Extract the [X, Y] coordinate from the center of the cell holding the provided text.  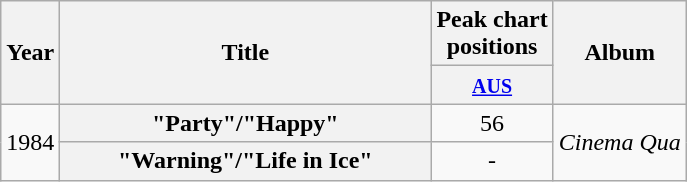
- [492, 161]
Album [620, 52]
Peak chartpositions [492, 34]
Cinema Qua [620, 142]
"Party"/"Happy" [246, 123]
1984 [30, 142]
"Warning"/"Life in Ice" [246, 161]
Year [30, 52]
Title [246, 52]
AUS [492, 85]
56 [492, 123]
